Locate the cell with the specified text and output its [x, y] center coordinate. 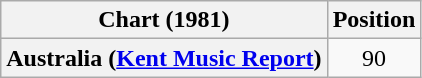
Position [374, 20]
Chart (1981) [164, 20]
90 [374, 58]
Australia (Kent Music Report) [164, 58]
